Detect which cell encompasses the target text, then output its [x, y] center coordinate. 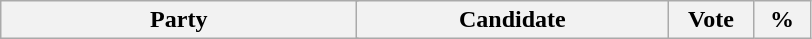
Candidate [512, 20]
Vote [711, 20]
Party [179, 20]
% [782, 20]
